Search for the cell housing the specified text and yield its (X, Y) center coordinate. 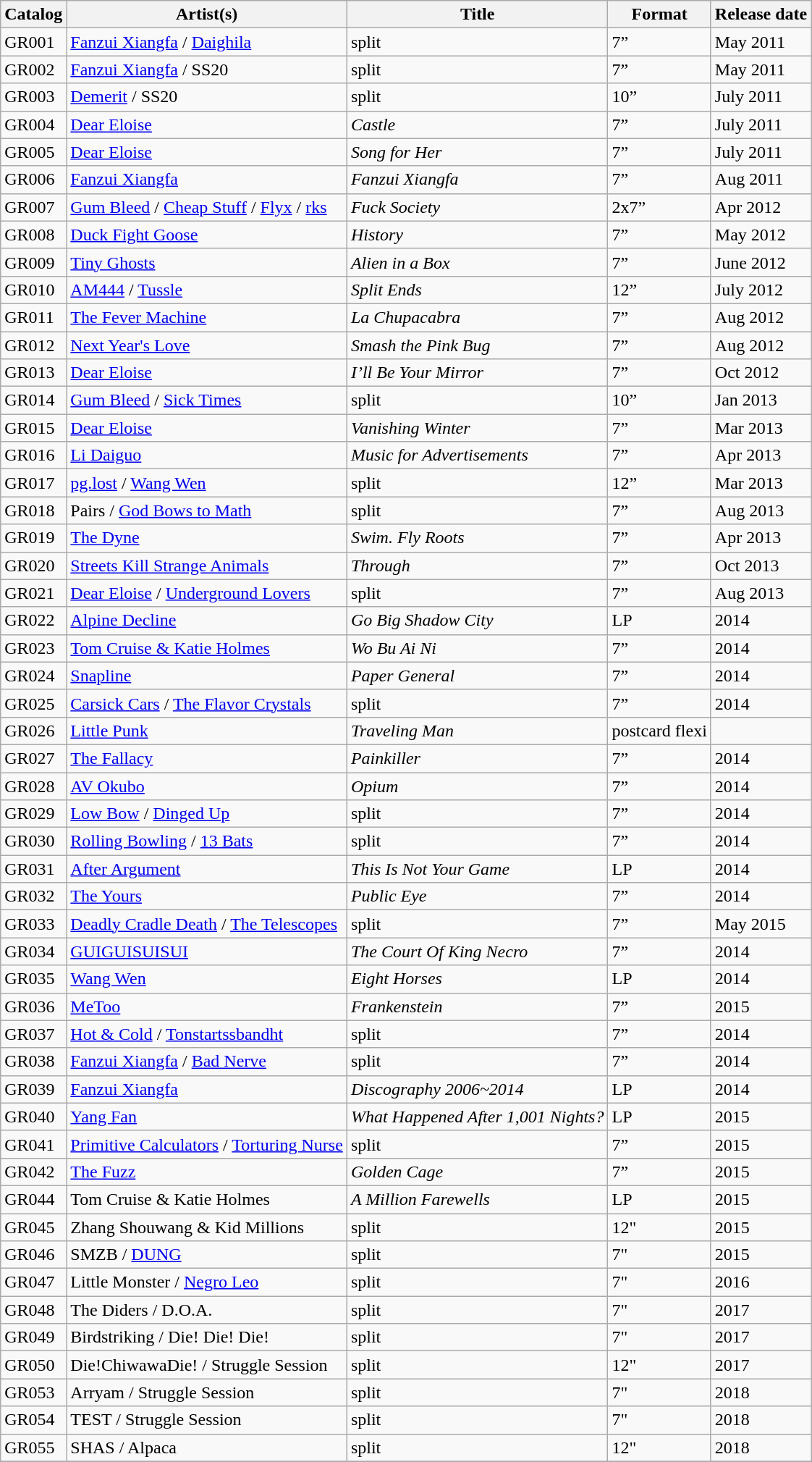
GR019 (33, 538)
Alpine Decline (207, 621)
The Fallacy (207, 758)
GR002 (33, 70)
Release date (761, 14)
GR011 (33, 317)
GR006 (33, 180)
Low Bow / Dinged Up (207, 814)
The Fuzz (207, 1172)
Aug 2011 (761, 180)
Snapline (207, 676)
GR026 (33, 731)
GR022 (33, 621)
GR013 (33, 373)
Paper General (478, 676)
The Diders / D.O.A. (207, 1310)
Painkiller (478, 758)
GR048 (33, 1310)
GR021 (33, 593)
This Is Not Your Game (478, 869)
After Argument (207, 869)
GR032 (33, 896)
GR046 (33, 1255)
Catalog (33, 14)
TEST / Struggle Session (207, 1420)
GR015 (33, 428)
Split Ends (478, 290)
June 2012 (761, 262)
Carsick Cars / The Flavor Crystals (207, 703)
GR055 (33, 1448)
Apr 2012 (761, 207)
GR036 (33, 1007)
GR008 (33, 235)
GR034 (33, 951)
Fanzui Xiangfa / SS20 (207, 70)
AV Okubo (207, 786)
Pairs / God Bows to Math (207, 511)
pg.lost / Wang Wen (207, 483)
GR045 (33, 1227)
Deadly Cradle Death / The Telescopes (207, 924)
The Court Of King Necro (478, 951)
SHAS / Alpaca (207, 1448)
Artist(s) (207, 14)
Arryam / Struggle Session (207, 1392)
Yang Fan (207, 1117)
GR020 (33, 566)
The Dyne (207, 538)
GR037 (33, 1034)
Rolling Bowling / 13 Bats (207, 841)
Go Big Shadow City (478, 621)
2016 (761, 1282)
postcard flexi (659, 731)
GR027 (33, 758)
Fuck Society (478, 207)
GR001 (33, 42)
Public Eye (478, 896)
GR038 (33, 1062)
Fanzui Xiangfa / Bad Nerve (207, 1062)
GR050 (33, 1365)
Jan 2013 (761, 400)
The Yours (207, 896)
GR017 (33, 483)
GR014 (33, 400)
AM444 / Tussle (207, 290)
Golden Cage (478, 1172)
GR033 (33, 924)
What Happened After 1,001 Nights? (478, 1117)
Swim. Fly Roots (478, 538)
Zhang Shouwang & Kid Millions (207, 1227)
Wo Bu Ai Ni (478, 648)
GR025 (33, 703)
GR030 (33, 841)
GR024 (33, 676)
A Million Farewells (478, 1199)
Tiny Ghosts (207, 262)
GR035 (33, 979)
Primitive Calculators / Torturing Nurse (207, 1144)
Die!ChiwawaDie! / Struggle Session (207, 1365)
GR004 (33, 125)
May 2015 (761, 924)
GR053 (33, 1392)
Streets Kill Strange Animals (207, 566)
Oct 2012 (761, 373)
GR005 (33, 152)
Oct 2013 (761, 566)
History (478, 235)
GR054 (33, 1420)
GR049 (33, 1337)
Opium (478, 786)
Dear Eloise / Underground Lovers (207, 593)
Eight Horses (478, 979)
La Chupacabra (478, 317)
Castle (478, 125)
Song for Her (478, 152)
Duck Fight Goose (207, 235)
GR009 (33, 262)
GR028 (33, 786)
GR041 (33, 1144)
Discography 2006~2014 (478, 1089)
MeToo (207, 1007)
SMZB / DUNG (207, 1255)
Through (478, 566)
July 2012 (761, 290)
Birdstriking / Die! Die! Die! (207, 1337)
GR016 (33, 455)
Smash the Pink Bug (478, 345)
Title (478, 14)
Little Punk (207, 731)
Next Year's Love (207, 345)
GR012 (33, 345)
GR023 (33, 648)
May 2012 (761, 235)
GR010 (33, 290)
GR007 (33, 207)
GR031 (33, 869)
GR042 (33, 1172)
Demerit / SS20 (207, 97)
GR018 (33, 511)
The Fever Machine (207, 317)
Vanishing Winter (478, 428)
2x7” (659, 207)
Frankenstein (478, 1007)
Fanzui Xiangfa / Daighila (207, 42)
Hot & Cold / Tonstartssbandht (207, 1034)
Gum Bleed / Cheap Stuff / Flyx / rks (207, 207)
GR040 (33, 1117)
Little Monster / Negro Leo (207, 1282)
Li Daiguo (207, 455)
Format (659, 14)
GR003 (33, 97)
Alien in a Box (478, 262)
GR029 (33, 814)
Wang Wen (207, 979)
GR039 (33, 1089)
Music for Advertisements (478, 455)
I’ll Be Your Mirror (478, 373)
Traveling Man (478, 731)
GR047 (33, 1282)
GR044 (33, 1199)
GUIGUISUISUI (207, 951)
Gum Bleed / Sick Times (207, 400)
